Provide the (X, Y) coordinate of the cell's center where the given text is located.  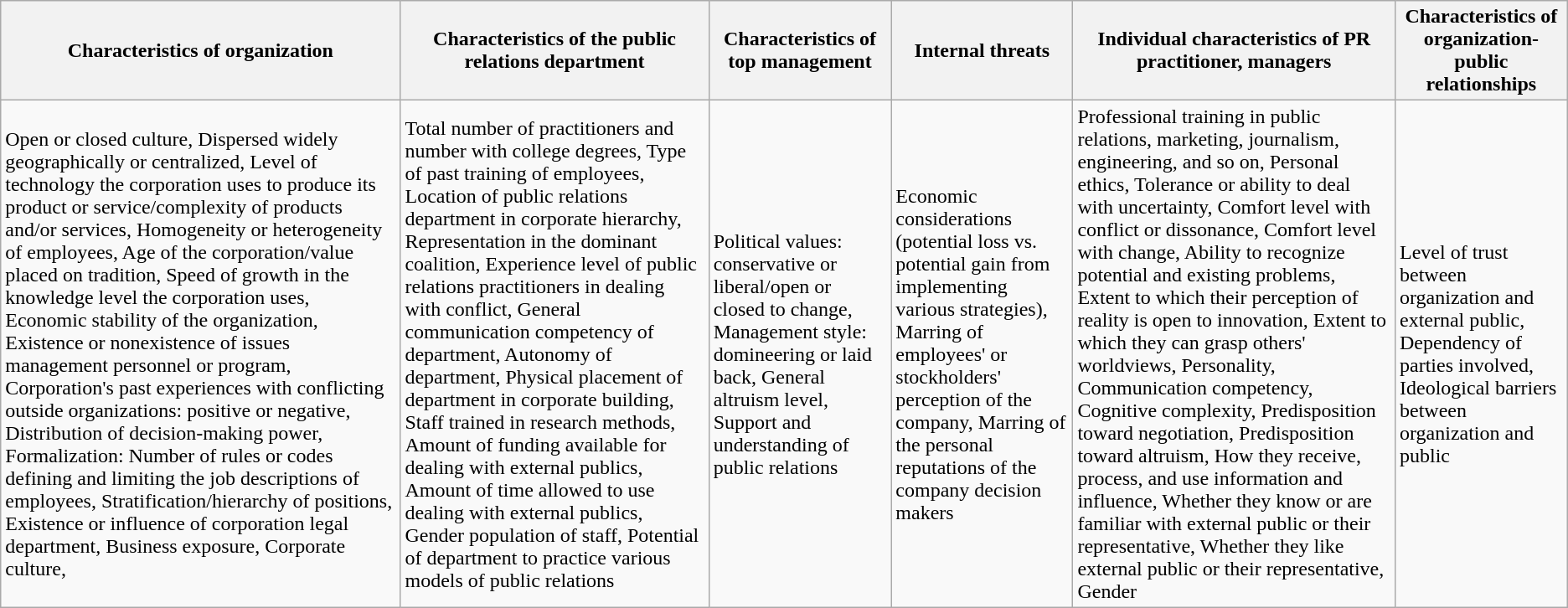
Characteristics of the public relations department (554, 50)
Individual characteristics of PR practitioner, managers (1235, 50)
Characteristics of organization-public relationships (1481, 50)
Characteristics of top management (800, 50)
Internal threats (982, 50)
Characteristics of organization (201, 50)
Level of trust between organization and external public, Dependency of parties involved, Ideological barriers between organization and public (1481, 353)
